Return the (x, y) coordinate for the center point of the cell that contains the specified text.  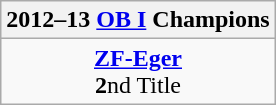
ZF-Eger2nd Title (138, 72)
2012–13 OB I Champions (138, 20)
